Find where the given text appears and provide that cell's center as [x, y] coordinate. 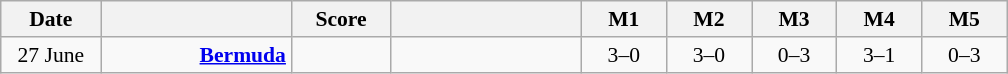
M5 [964, 19]
Date [51, 19]
3–1 [880, 55]
M4 [880, 19]
M1 [624, 19]
M2 [708, 19]
27 June [51, 55]
Score [341, 19]
Bermuda [196, 55]
M3 [794, 19]
